Determine the (X, Y) coordinate at the center of the cell enclosing the given text.  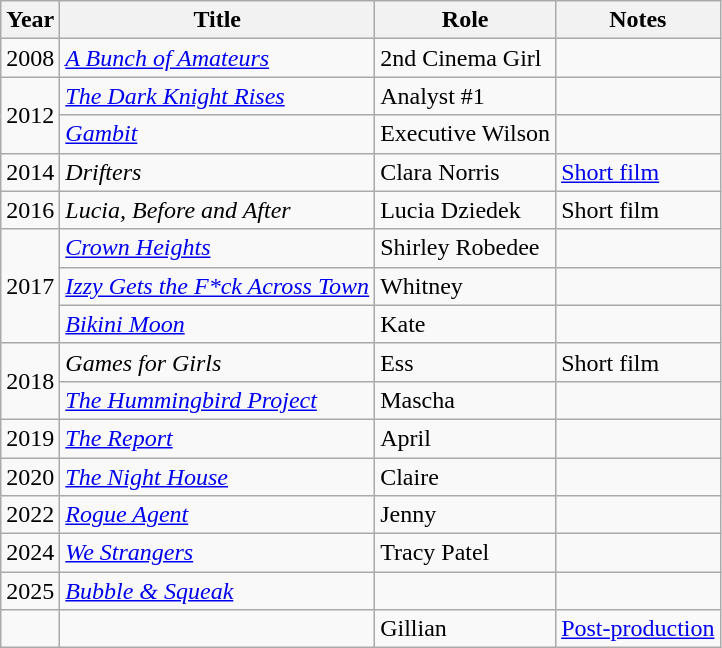
Lucia Dziedek (466, 210)
2024 (30, 553)
Whitney (466, 286)
2018 (30, 381)
2012 (30, 115)
Mascha (466, 400)
April (466, 438)
Shirley Robedee (466, 248)
Tracy Patel (466, 553)
Executive Wilson (466, 134)
2025 (30, 591)
2022 (30, 515)
Drifters (218, 172)
The Night House (218, 477)
Lucia, Before and After (218, 210)
We Strangers (218, 553)
Rogue Agent (218, 515)
The Report (218, 438)
Ess (466, 362)
Post-production (638, 629)
2017 (30, 286)
2014 (30, 172)
The Hummingbird Project (218, 400)
Kate (466, 324)
Bubble & Squeak (218, 591)
Claire (466, 477)
Crown Heights (218, 248)
Bikini Moon (218, 324)
Gambit (218, 134)
2020 (30, 477)
2016 (30, 210)
Clara Norris (466, 172)
Notes (638, 20)
2008 (30, 58)
Title (218, 20)
Year (30, 20)
Analyst #1 (466, 96)
Jenny (466, 515)
Izzy Gets the F*ck Across Town (218, 286)
Gillian (466, 629)
A Bunch of Amateurs (218, 58)
Games for Girls (218, 362)
2nd Cinema Girl (466, 58)
The Dark Knight Rises (218, 96)
Role (466, 20)
2019 (30, 438)
